For the text-containing cell, return its midpoint in [X, Y] coordinate format. 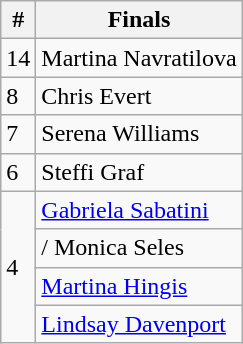
Serena Williams [139, 134]
8 [18, 96]
Steffi Graf [139, 172]
Martina Hingis [139, 286]
14 [18, 58]
Chris Evert [139, 96]
4 [18, 267]
6 [18, 172]
Lindsay Davenport [139, 324]
# [18, 20]
Martina Navratilova [139, 58]
7 [18, 134]
/ Monica Seles [139, 248]
Gabriela Sabatini [139, 210]
Finals [139, 20]
